Locate the cell with the specified text and output its (X, Y) center coordinate. 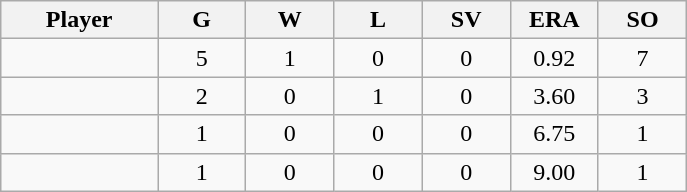
0.92 (554, 58)
Player (80, 20)
7 (642, 58)
9.00 (554, 172)
3.60 (554, 96)
3 (642, 96)
5 (202, 58)
SO (642, 20)
ERA (554, 20)
L (378, 20)
G (202, 20)
2 (202, 96)
SV (466, 20)
W (290, 20)
6.75 (554, 134)
